From the cell containing the given text, extract its center point as (x, y) coordinate. 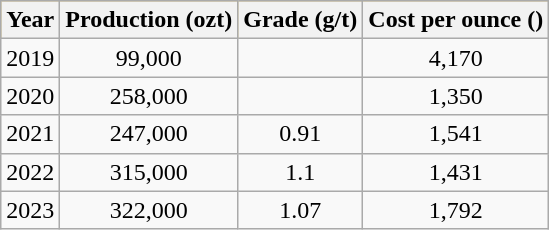
322,000 (149, 210)
315,000 (149, 172)
Cost per ounce () (456, 20)
1.07 (300, 210)
Production (ozt) (149, 20)
4,170 (456, 58)
247,000 (149, 134)
1,431 (456, 172)
258,000 (149, 96)
1,541 (456, 134)
2021 (30, 134)
Grade (g/t) (300, 20)
1,350 (456, 96)
Year (30, 20)
1,792 (456, 210)
0.91 (300, 134)
2022 (30, 172)
99,000 (149, 58)
2019 (30, 58)
2023 (30, 210)
2020 (30, 96)
1.1 (300, 172)
